Identify which cell holds the provided text, then report its [x, y] central coordinate. 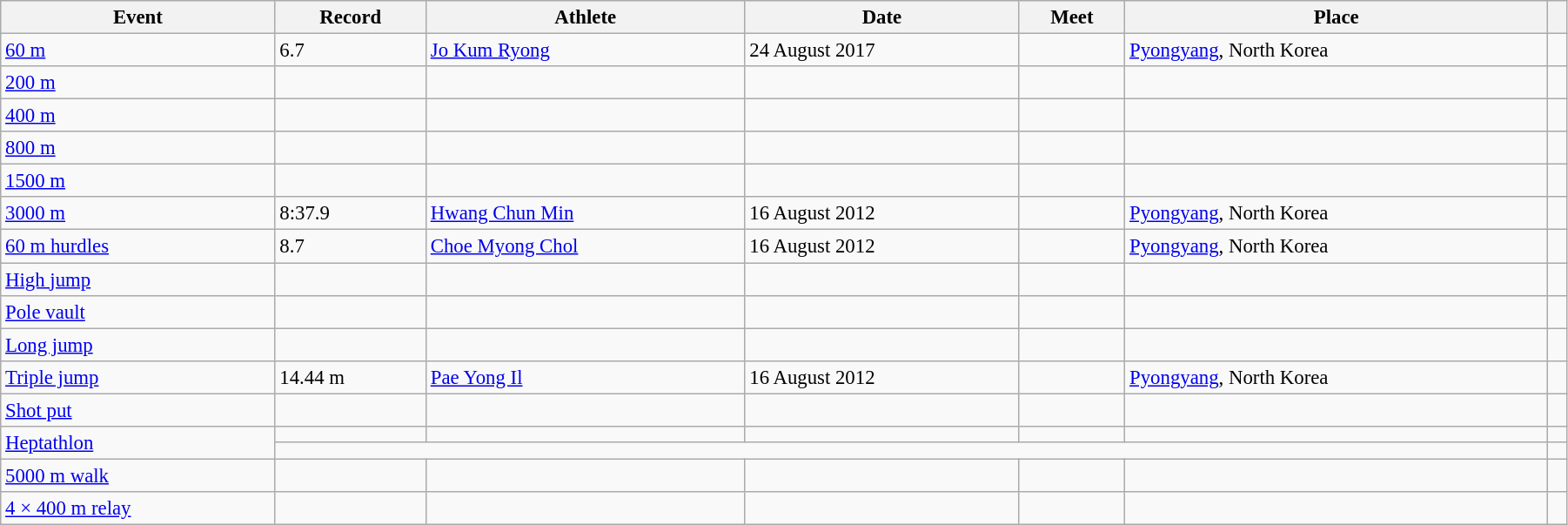
High jump [137, 279]
14.44 m [350, 377]
6.7 [350, 50]
Shot put [137, 410]
4 × 400 m relay [137, 508]
800 m [137, 148]
5000 m walk [137, 475]
Choe Myong Chol [585, 246]
8.7 [350, 246]
Heptathlon [137, 443]
60 m [137, 50]
Record [350, 17]
24 August 2017 [882, 50]
60 m hurdles [137, 246]
Event [137, 17]
Triple jump [137, 377]
Athlete [585, 17]
Hwang Chun Min [585, 213]
Long jump [137, 345]
Date [882, 17]
3000 m [137, 213]
Meet [1072, 17]
Pole vault [137, 312]
Pae Yong Il [585, 377]
Jo Kum Ryong [585, 50]
8:37.9 [350, 213]
400 m [137, 116]
Place [1337, 17]
200 m [137, 83]
1500 m [137, 181]
